Output the [X, Y] coordinate of the center of the cell containing the given text.  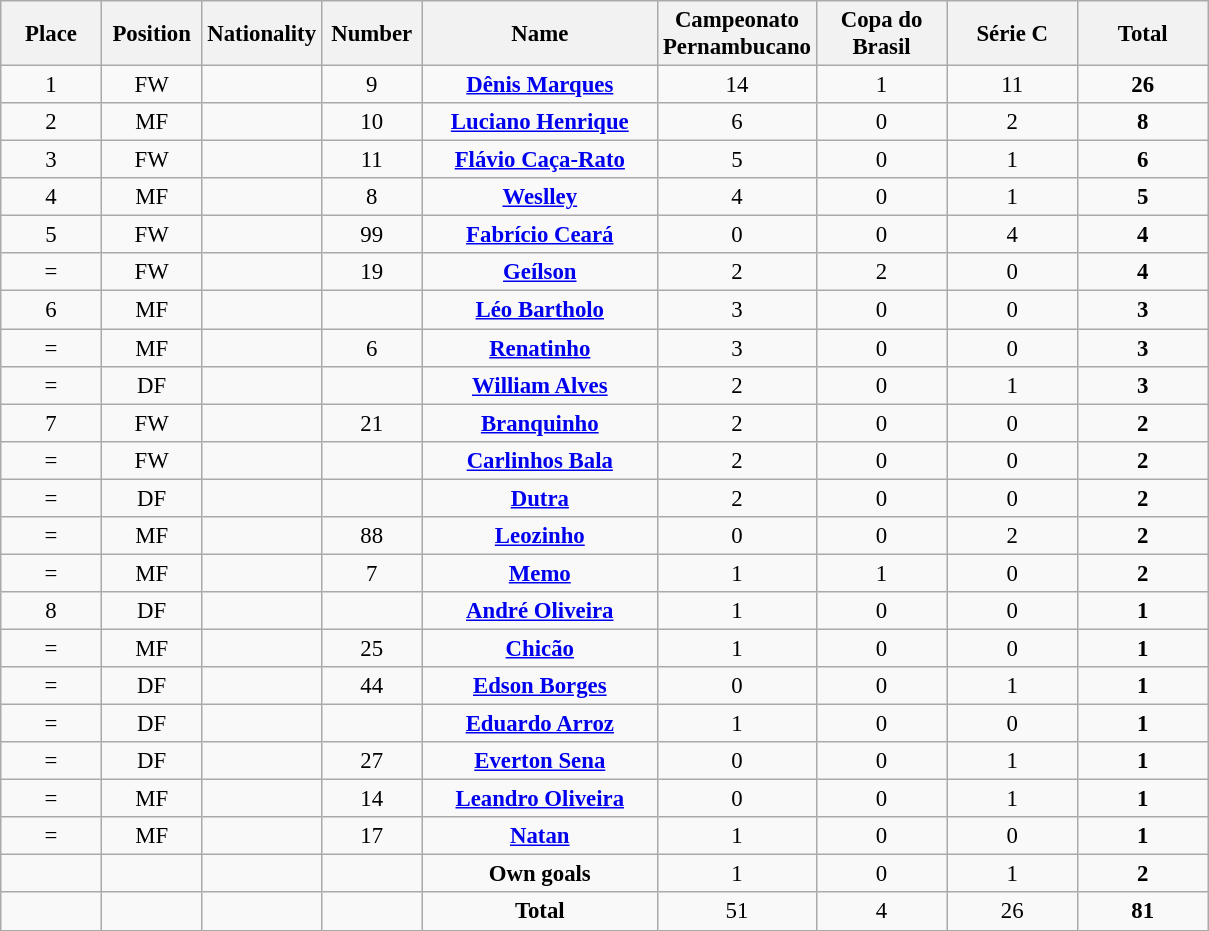
Copa do Brasil [882, 34]
Number [372, 34]
19 [372, 273]
Nationality [262, 34]
Luciano Henrique [540, 122]
Léo Bartholo [540, 310]
Dênis Marques [540, 85]
25 [372, 648]
Leandro Oliveira [540, 799]
Geílson [540, 273]
Fabrício Ceará [540, 235]
Dutra [540, 498]
88 [372, 536]
9 [372, 85]
10 [372, 122]
81 [1142, 912]
André Oliveira [540, 611]
Memo [540, 573]
Carlinhos Bala [540, 460]
Name [540, 34]
Edson Borges [540, 686]
Own goals [540, 874]
Weslley [540, 197]
William Alves [540, 385]
21 [372, 423]
Flávio Caça-Rato [540, 160]
Renatinho [540, 348]
Leozinho [540, 536]
99 [372, 235]
Branquinho [540, 423]
44 [372, 686]
Natan [540, 836]
Campeonato Pernambucano [738, 34]
Place [52, 34]
27 [372, 761]
Position [152, 34]
Eduardo Arroz [540, 724]
Chicão [540, 648]
Everton Sena [540, 761]
51 [738, 912]
17 [372, 836]
Série C [1012, 34]
